Identify which cell holds the provided text, then report its [X, Y] central coordinate. 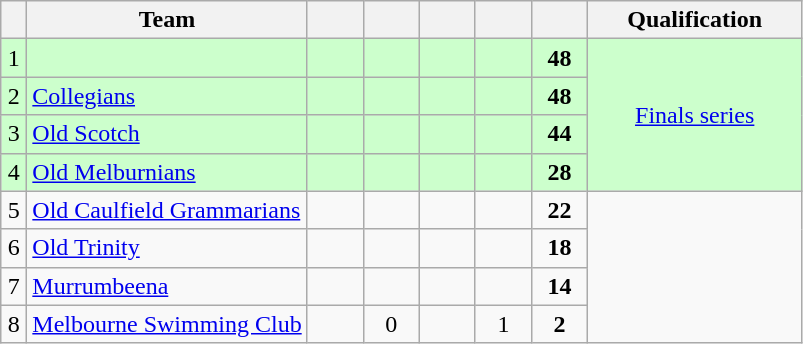
4 [14, 172]
7 [14, 286]
18 [559, 248]
Old Trinity [167, 248]
Old Scotch [167, 134]
28 [559, 172]
14 [559, 286]
Finals series [695, 115]
44 [559, 134]
Old Caulfield Grammarians [167, 210]
Murrumbeena [167, 286]
Old Melburnians [167, 172]
Melbourne Swimming Club [167, 324]
6 [14, 248]
5 [14, 210]
22 [559, 210]
3 [14, 134]
Collegians [167, 96]
8 [14, 324]
Qualification [695, 20]
Team [167, 20]
0 [391, 324]
